Output the [X, Y] coordinate of the center of the cell containing the given text.  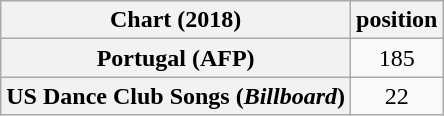
US Dance Club Songs (Billboard) [176, 96]
Portugal (AFP) [176, 58]
Chart (2018) [176, 20]
position [397, 20]
22 [397, 96]
185 [397, 58]
